Return (x, y) of the center of cell containing provided text 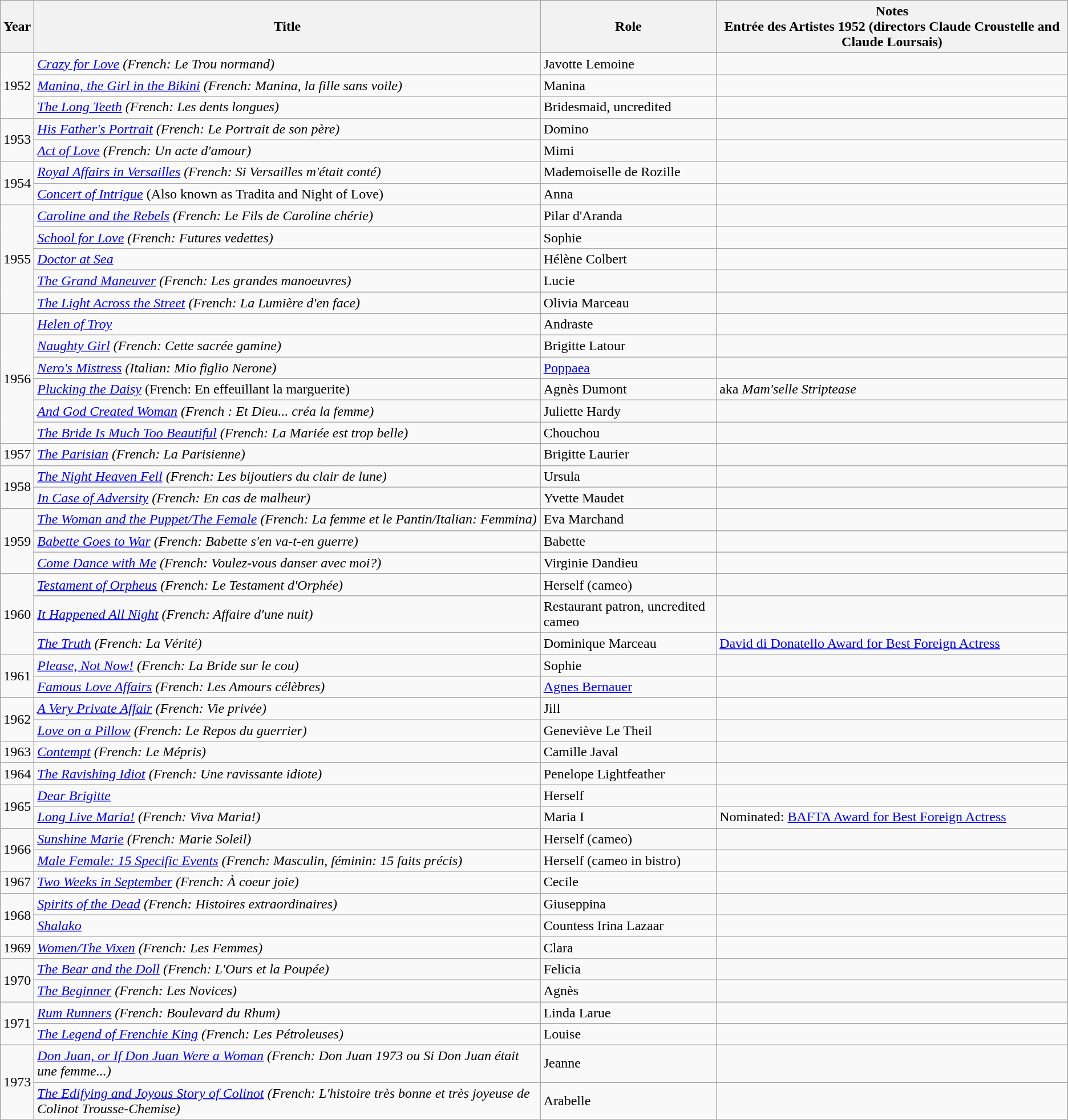
Clara (628, 947)
His Father's Portrait (French: Le Portrait de son père) (288, 129)
And God Created Woman (French : Et Dieu... créa la femme) (288, 411)
Don Juan, or If Don Juan Were a Woman (French: Don Juan 1973 ou Si Don Juan était une femme...) (288, 1064)
Restaurant patron, uncredited cameo (628, 614)
Giuseppina (628, 904)
Poppaea (628, 368)
Ursula (628, 476)
1968 (17, 915)
Yvette Maudet (628, 498)
Nominated: BAFTA Award for Best Foreign Actress (892, 817)
NotesEntrée des Artistes 1952 (directors Claude Croustelle and Claude Loursais) (892, 27)
Olivia Marceau (628, 303)
1954 (17, 183)
Doctor at Sea (288, 259)
1964 (17, 774)
1952 (17, 86)
Babette Goes to War (French: Babette s'en va-t-en guerre) (288, 541)
School for Love (French: Futures vedettes) (288, 237)
1958 (17, 487)
1962 (17, 720)
Dear Brigitte (288, 796)
1960 (17, 614)
Caroline and the Rebels (French: Le Fils de Caroline chérie) (288, 216)
Agnès (628, 991)
Bridesmaid, uncredited (628, 107)
1957 (17, 455)
David di Donatello Award for Best Foreign Actress (892, 643)
Virginie Dandieu (628, 563)
1959 (17, 541)
The Long Teeth (French: Les dents longues) (288, 107)
Manina, the Girl in the Bikini (French: Manina, la fille sans voile) (288, 86)
Louise (628, 1034)
Women/The Vixen (French: Les Femmes) (288, 947)
1953 (17, 140)
Spirits of the Dead (French: Histoires extraordinaires) (288, 904)
Jeanne (628, 1064)
Famous Love Affairs (French: Les Amours célèbres) (288, 687)
Geneviève Le Theil (628, 731)
Sunshine Marie (French: Marie Soleil) (288, 839)
Brigitte Laurier (628, 455)
1970 (17, 980)
Countess Irina Lazaar (628, 926)
1965 (17, 806)
Herself (628, 796)
The Bear and the Doll (French: L'Ours et la Poupée) (288, 969)
Long Live Maria! (French: Viva Maria!) (288, 817)
In Case of Adversity (French: En cas de malheur) (288, 498)
The Night Heaven Fell (French: Les bijoutiers du clair de lune) (288, 476)
Contempt (French: Le Mépris) (288, 752)
Mimi (628, 151)
Hélène Colbert (628, 259)
Camille Javal (628, 752)
Jill (628, 709)
Andraste (628, 324)
Year (17, 27)
Mademoiselle de Rozille (628, 172)
A Very Private Affair (French: Vie privée) (288, 709)
1956 (17, 379)
aka Mam'selle Striptease (892, 389)
Juliette Hardy (628, 411)
Male Female: 15 Specific Events (French: Masculin, féminin: 15 faits précis) (288, 861)
Javotte Lemoine (628, 64)
Herself (cameo in bistro) (628, 861)
The Ravishing Idiot (French: Une ravissante idiote) (288, 774)
Title (288, 27)
Agnes Bernauer (628, 687)
Felicia (628, 969)
Eva Marchand (628, 520)
1955 (17, 259)
Penelope Lightfeather (628, 774)
Naughty Girl (French: Cette sacrée gamine) (288, 346)
1961 (17, 676)
Babette (628, 541)
Arabelle (628, 1101)
The Light Across the Street (French: La Lumière d'en face) (288, 303)
1967 (17, 882)
Concert of Intrigue (Also known as Tradita and Night of Love) (288, 194)
Manina (628, 86)
Testament of Orpheus (French: Le Testament d'Orphée) (288, 585)
The Beginner (French: Les Novices) (288, 991)
Plucking the Daisy (French: En effeuillant la marguerite) (288, 389)
It Happened All Night (French: Affaire d'une nuit) (288, 614)
Royal Affairs in Versailles (French: Si Versailles m'était conté) (288, 172)
The Grand Maneuver (French: Les grandes manoeuvres) (288, 281)
Dominique Marceau (628, 643)
Agnès Dumont (628, 389)
Please, Not Now! (French: La Bride sur le cou) (288, 665)
Nero's Mistress (Italian: Mio figlio Nerone) (288, 368)
Chouchou (628, 433)
1963 (17, 752)
1973 (17, 1082)
1966 (17, 850)
Maria I (628, 817)
Rum Runners (French: Boulevard du Rhum) (288, 1012)
Act of Love (French: Un acte d'amour) (288, 151)
Linda Larue (628, 1012)
Helen of Troy (288, 324)
Domino (628, 129)
Two Weeks in September (French: À coeur joie) (288, 882)
Lucie (628, 281)
Come Dance with Me (French: Voulez-vous danser avec moi?) (288, 563)
Love on a Pillow (French: Le Repos du guerrier) (288, 731)
The Bride Is Much Too Beautiful (French: La Mariée est trop belle) (288, 433)
Anna (628, 194)
Brigitte Latour (628, 346)
The Woman and the Puppet/The Female (French: La femme et le Pantin/Italian: Femmina) (288, 520)
Pilar d'Aranda (628, 216)
The Edifying and Joyous Story of Colinot (French: L'histoire très bonne et très joyeuse de Colinot Trousse-Chemise) (288, 1101)
Role (628, 27)
Cecile (628, 882)
Shalako (288, 926)
The Parisian (French: La Parisienne) (288, 455)
The Truth (French: La Vérité) (288, 643)
Crazy for Love (French: Le Trou normand) (288, 64)
1969 (17, 947)
The Legend of Frenchie King (French: Les Pétroleuses) (288, 1034)
1971 (17, 1023)
